Return the [x, y] coordinate for the center point of the cell that contains the specified text.  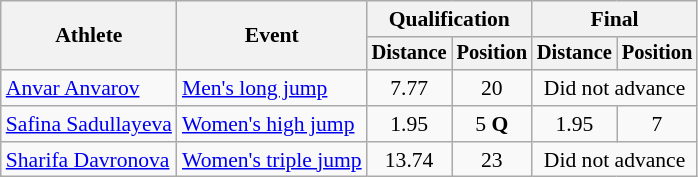
Event [272, 36]
7.77 [410, 88]
Qualification [450, 19]
Men's long jump [272, 88]
Did not advance [614, 88]
Women's high jump [272, 124]
Final [614, 19]
7 [657, 124]
5 Q [492, 124]
Safina Sadullayeva [89, 124]
20 [492, 88]
Anvar Anvarov [89, 88]
Athlete [89, 36]
